Return the [X, Y] coordinate for the center point of the cell that contains the specified text.  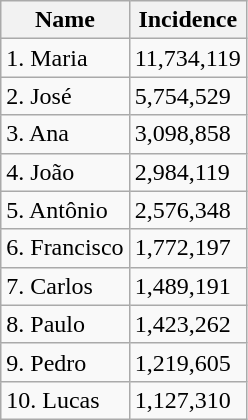
2. José [65, 96]
4. João [65, 172]
11,734,119 [188, 58]
10. Lucas [65, 400]
1,127,310 [188, 400]
9. Pedro [65, 362]
3,098,858 [188, 134]
5. Antônio [65, 210]
Incidence [188, 20]
1,219,605 [188, 362]
6. Francisco [65, 248]
1,489,191 [188, 286]
1. Maria [65, 58]
5,754,529 [188, 96]
2,576,348 [188, 210]
1,423,262 [188, 324]
3. Ana [65, 134]
2,984,119 [188, 172]
1,772,197 [188, 248]
Name [65, 20]
8. Paulo [65, 324]
7. Carlos [65, 286]
